Provide the (x, y) coordinate of the cell's center where the given text is located.  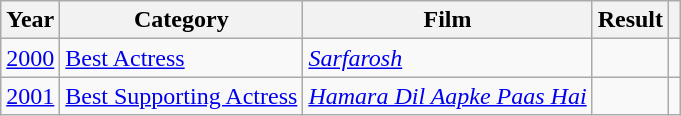
2000 (30, 58)
Category (182, 20)
Result (630, 20)
Film (448, 20)
Sarfarosh (448, 58)
Year (30, 20)
Best Supporting Actress (182, 96)
Hamara Dil Aapke Paas Hai (448, 96)
Best Actress (182, 58)
2001 (30, 96)
